Identify which cell holds the provided text, then report its (X, Y) central coordinate. 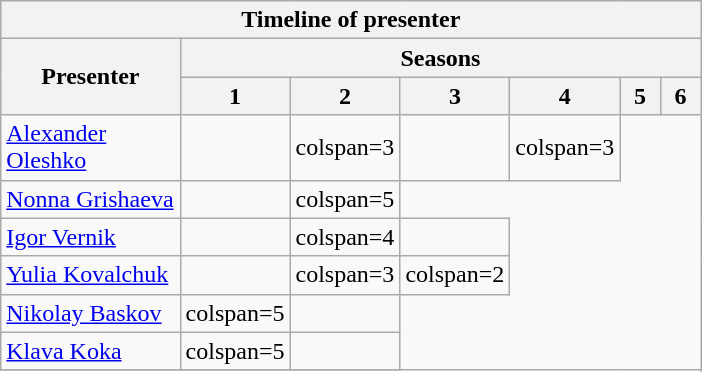
Nonna Grishaeva (90, 199)
2 (345, 96)
Igor Vernik (90, 237)
4 (565, 96)
5 (640, 96)
Alexander Oleshko (90, 148)
Seasons (440, 58)
3 (455, 96)
colspan=4 (345, 237)
Yulia Kovalchuk (90, 275)
1 (235, 96)
6 (680, 96)
Nikolay Baskov (90, 313)
Presenter (90, 77)
colspan=2 (455, 275)
Timeline of presenter (351, 20)
Klava Koka (90, 351)
